Output the (X, Y) coordinate of the center of the cell containing the given text.  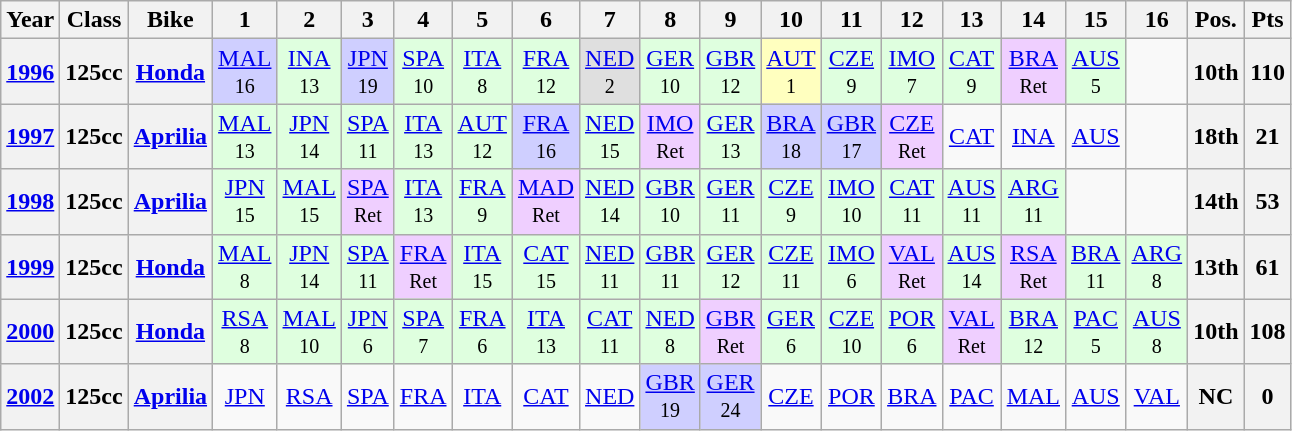
11 (851, 20)
NED11 (610, 266)
NED14 (610, 202)
INA (1033, 136)
POR (851, 396)
CZE (791, 396)
JPN (245, 396)
BRARet (1033, 72)
SPA10 (423, 72)
GBR19 (670, 396)
10 (791, 20)
13 (972, 20)
ITA15 (482, 266)
0 (1268, 396)
SPA7 (423, 332)
1 (245, 20)
BRA18 (791, 136)
13th (1216, 266)
AUS8 (1157, 332)
61 (1268, 266)
AUS11 (972, 202)
BRA12 (1033, 332)
2002 (30, 396)
NED15 (610, 136)
8 (670, 20)
NED8 (670, 332)
Bike (170, 20)
MAL10 (309, 332)
CZE11 (791, 266)
ARG8 (1157, 266)
FRA16 (546, 136)
BRA11 (1096, 266)
9 (730, 20)
IMORet (670, 136)
MAL8 (245, 266)
RSA8 (245, 332)
FRA (423, 396)
1998 (30, 202)
IMO7 (912, 72)
RSA (309, 396)
BRA (912, 396)
Year (30, 20)
AUT12 (482, 136)
GBRRet (730, 332)
FRA9 (482, 202)
GBR12 (730, 72)
NC (1216, 396)
FRARet (423, 266)
GBR11 (670, 266)
NED2 (610, 72)
SPA (368, 396)
POR6 (912, 332)
110 (1268, 72)
GER11 (730, 202)
RSARet (1033, 266)
2000 (30, 332)
ITA (482, 396)
PAC (972, 396)
MAL16 (245, 72)
NED (610, 396)
MADRet (546, 202)
JPN19 (368, 72)
MAL15 (309, 202)
MAL13 (245, 136)
IMO6 (851, 266)
6 (546, 20)
JPN6 (368, 332)
IMO10 (851, 202)
CZE10 (851, 332)
108 (1268, 332)
GBR17 (851, 136)
1999 (30, 266)
GER10 (670, 72)
AUS14 (972, 266)
2 (309, 20)
GBR10 (670, 202)
Pos. (1216, 20)
14 (1033, 20)
MAL (1033, 396)
SPARet (368, 202)
21 (1268, 136)
VAL (1157, 396)
GER13 (730, 136)
CZERet (912, 136)
ARG11 (1033, 202)
GER24 (730, 396)
3 (368, 20)
GER6 (791, 332)
12 (912, 20)
16 (1157, 20)
18th (1216, 136)
ITA8 (482, 72)
CAT9 (972, 72)
5 (482, 20)
14th (1216, 202)
FRA6 (482, 332)
Class (94, 20)
1997 (30, 136)
CAT15 (546, 266)
Pts (1268, 20)
AUS5 (1096, 72)
JPN15 (245, 202)
PAC5 (1096, 332)
1996 (30, 72)
GER12 (730, 266)
INA13 (309, 72)
AUT1 (791, 72)
7 (610, 20)
4 (423, 20)
15 (1096, 20)
53 (1268, 202)
FRA12 (546, 72)
